Locate the cell with the specified text and output its (x, y) center coordinate. 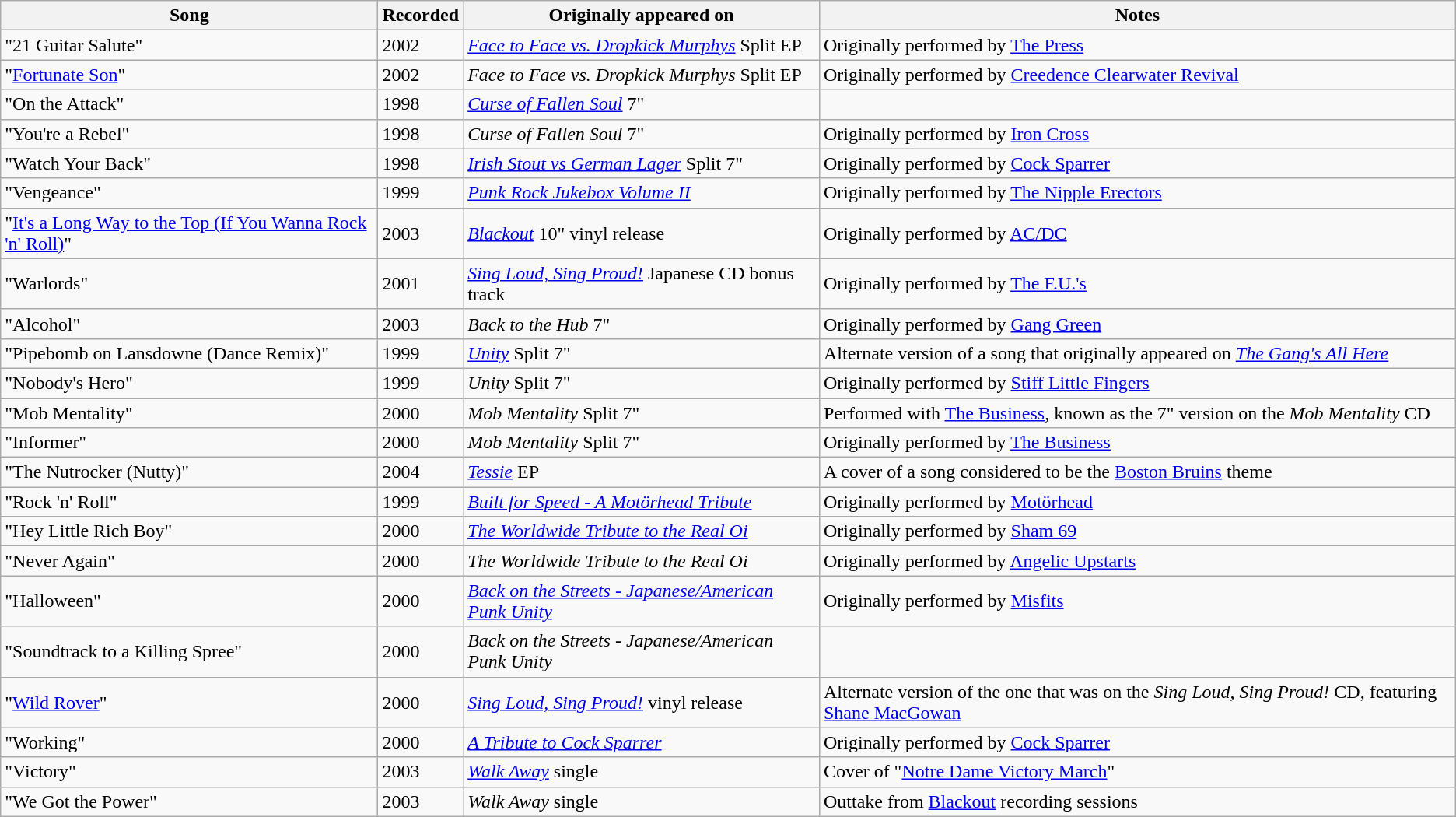
Originally performed by Sham 69 (1137, 531)
Originally performed by The Press (1137, 45)
"Alcohol" (190, 324)
Originally performed by AC/DC (1137, 233)
Originally performed by Gang Green (1137, 324)
"21 Guitar Salute" (190, 45)
"Halloween" (190, 601)
"Vengeance" (190, 193)
"Fortunate Son" (190, 75)
Originally performed by Iron Cross (1137, 134)
"Soundtrack to a Killing Spree" (190, 652)
Blackout 10" vinyl release (642, 233)
A Tribute to Cock Sparrer (642, 742)
Originally performed by Angelic Upstarts (1137, 561)
Originally performed by Creedence Clearwater Revival (1137, 75)
2004 (421, 472)
"Wild Rover" (190, 702)
"Never Again" (190, 561)
2001 (421, 283)
Notes (1137, 16)
Irish Stout vs German Lager Split 7" (642, 163)
Punk Rock Jukebox Volume II (642, 193)
Tessie EP (642, 472)
Sing Loud, Sing Proud! vinyl release (642, 702)
"Pipebomb on Lansdowne (Dance Remix)" (190, 353)
Song (190, 16)
Originally performed by Stiff Little Fingers (1137, 383)
"Warlords" (190, 283)
Built for Speed - A Motörhead Tribute (642, 502)
"Victory" (190, 772)
Recorded (421, 16)
Cover of "Notre Dame Victory March" (1137, 772)
"Rock 'n' Roll" (190, 502)
Alternate version of the one that was on the Sing Loud, Sing Proud! CD, featuring Shane MacGowan (1137, 702)
"Watch Your Back" (190, 163)
Alternate version of a song that originally appeared on The Gang's All Here (1137, 353)
"Nobody's Hero" (190, 383)
"Hey Little Rich Boy" (190, 531)
Originally performed by Motörhead (1137, 502)
"Working" (190, 742)
"We Got the Power" (190, 801)
Originally performed by The Nipple Erectors (1137, 193)
"It's a Long Way to the Top (If You Wanna Rock 'n' Roll)" (190, 233)
"The Nutrocker (Nutty)" (190, 472)
Originally appeared on (642, 16)
A cover of a song considered to be the Boston Bruins theme (1137, 472)
Originally performed by The Business (1137, 443)
"You're a Rebel" (190, 134)
Back to the Hub 7" (642, 324)
"Mob Mentality" (190, 413)
Originally performed by The F.U.'s (1137, 283)
Originally performed by Misfits (1137, 601)
"Informer" (190, 443)
Outtake from Blackout recording sessions (1137, 801)
Performed with The Business, known as the 7" version on the Mob Mentality CD (1137, 413)
"On the Attack" (190, 104)
Sing Loud, Sing Proud! Japanese CD bonus track (642, 283)
